From the cell containing the given text, extract its center point as [X, Y] coordinate. 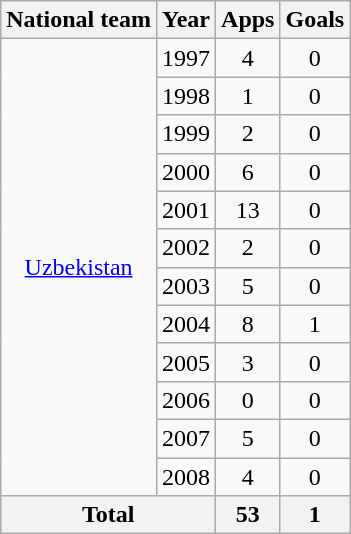
13 [248, 210]
2006 [186, 400]
53 [248, 515]
Total [108, 515]
2007 [186, 438]
2001 [186, 210]
Uzbekistan [79, 268]
2000 [186, 172]
1998 [186, 96]
2005 [186, 362]
Year [186, 20]
3 [248, 362]
6 [248, 172]
1997 [186, 58]
8 [248, 324]
Goals [315, 20]
2004 [186, 324]
2002 [186, 248]
1999 [186, 134]
Apps [248, 20]
National team [79, 20]
2003 [186, 286]
2008 [186, 477]
